Scan for the cell matching the given text and deliver its (X, Y) coordinate at center. 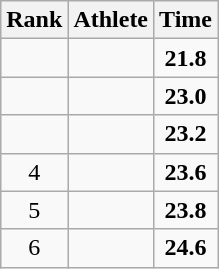
Athlete (111, 20)
23.0 (186, 96)
Rank (34, 20)
21.8 (186, 58)
23.8 (186, 210)
4 (34, 172)
Time (186, 20)
6 (34, 248)
23.6 (186, 172)
5 (34, 210)
23.2 (186, 134)
24.6 (186, 248)
